Locate the cell with the specified text and output its (x, y) center coordinate. 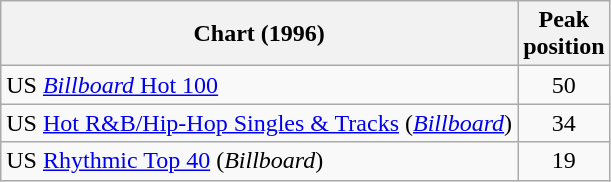
US Hot R&B/Hip-Hop Singles & Tracks (Billboard) (260, 123)
34 (564, 123)
Peakposition (564, 34)
50 (564, 85)
US Rhythmic Top 40 (Billboard) (260, 161)
US Billboard Hot 100 (260, 85)
Chart (1996) (260, 34)
19 (564, 161)
